Search for the cell housing the specified text and yield its (X, Y) center coordinate. 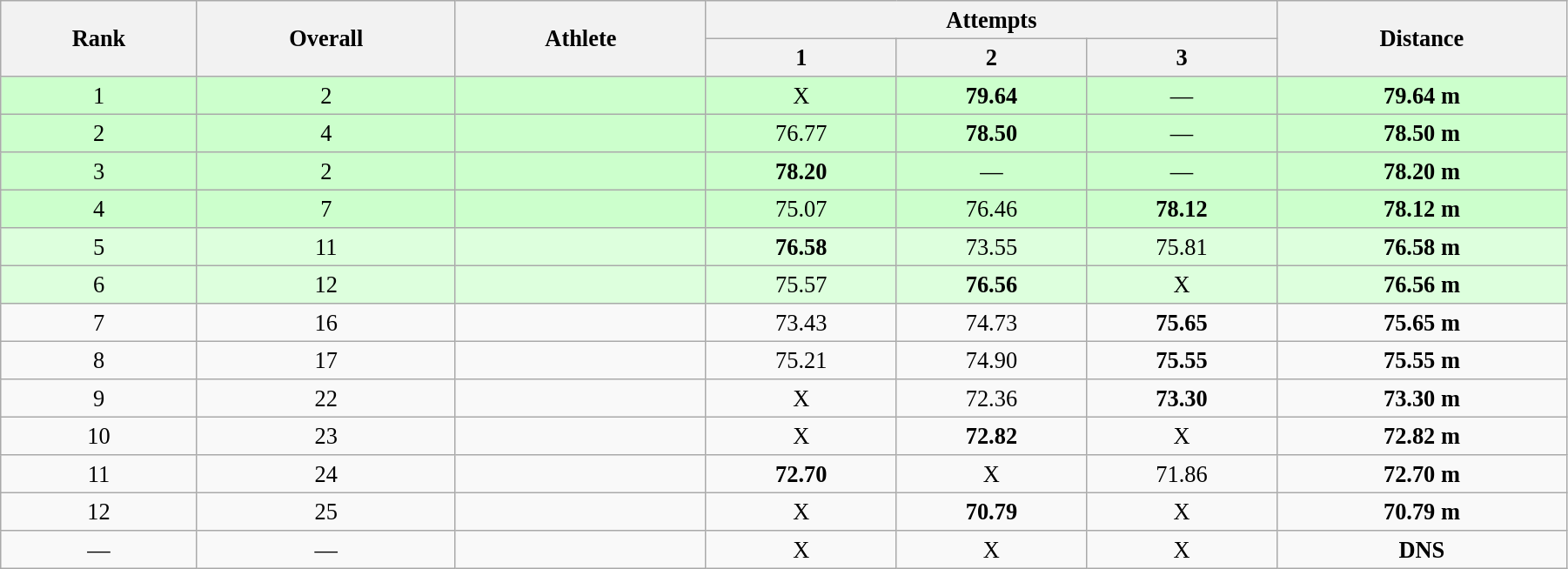
78.20 m (1422, 171)
73.55 (992, 247)
76.56 (992, 284)
73.30 (1182, 398)
72.70 m (1422, 474)
74.90 (992, 360)
76.46 (992, 209)
72.70 (801, 474)
72.82 m (1422, 436)
DNS (1422, 550)
78.12 m (1422, 209)
76.58 (801, 247)
24 (325, 474)
75.81 (1182, 247)
75.57 (801, 284)
Rank (99, 38)
Distance (1422, 38)
Athlete (580, 38)
73.30 m (1422, 398)
79.64 m (1422, 95)
78.50 m (1422, 133)
78.12 (1182, 209)
70.79 m (1422, 512)
5 (99, 247)
76.77 (801, 133)
72.36 (992, 398)
78.20 (801, 171)
75.65 (1182, 323)
76.58 m (1422, 247)
76.56 m (1422, 284)
25 (325, 512)
75.07 (801, 209)
10 (99, 436)
75.55 m (1422, 360)
23 (325, 436)
9 (99, 398)
17 (325, 360)
75.65 m (1422, 323)
74.73 (992, 323)
Overall (325, 38)
22 (325, 398)
75.55 (1182, 360)
Attempts (991, 19)
8 (99, 360)
71.86 (1182, 474)
6 (99, 284)
16 (325, 323)
78.50 (992, 133)
73.43 (801, 323)
70.79 (992, 512)
79.64 (992, 95)
75.21 (801, 360)
72.82 (992, 436)
